From the cell containing the given text, extract its center point as (X, Y) coordinate. 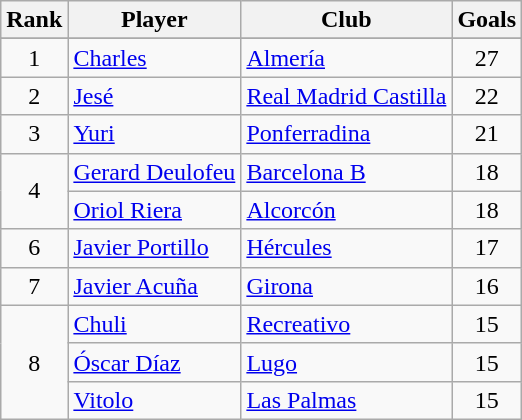
Almería (346, 58)
Chuli (154, 324)
Real Madrid Castilla (346, 96)
Óscar Díaz (154, 362)
Gerard Deulofeu (154, 172)
6 (34, 248)
Goals (487, 20)
Barcelona B (346, 172)
Lugo (346, 362)
Club (346, 20)
27 (487, 58)
2 (34, 96)
Alcorcón (346, 210)
8 (34, 362)
16 (487, 286)
22 (487, 96)
Recreativo (346, 324)
Yuri (154, 134)
Ponferradina (346, 134)
Javier Portillo (154, 248)
21 (487, 134)
1 (34, 58)
7 (34, 286)
Javier Acuña (154, 286)
Jesé (154, 96)
3 (34, 134)
Hércules (346, 248)
Vitolo (154, 400)
Girona (346, 286)
Charles (154, 58)
Rank (34, 20)
4 (34, 191)
17 (487, 248)
Player (154, 20)
Las Palmas (346, 400)
Oriol Riera (154, 210)
